Identify which cell holds the provided text, then report its (X, Y) central coordinate. 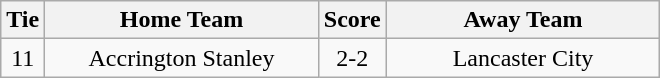
Score (352, 20)
Away Team (523, 20)
Home Team (182, 20)
Lancaster City (523, 58)
Tie (23, 20)
11 (23, 58)
2-2 (352, 58)
Accrington Stanley (182, 58)
